Search for the cell housing the specified text and yield its [x, y] center coordinate. 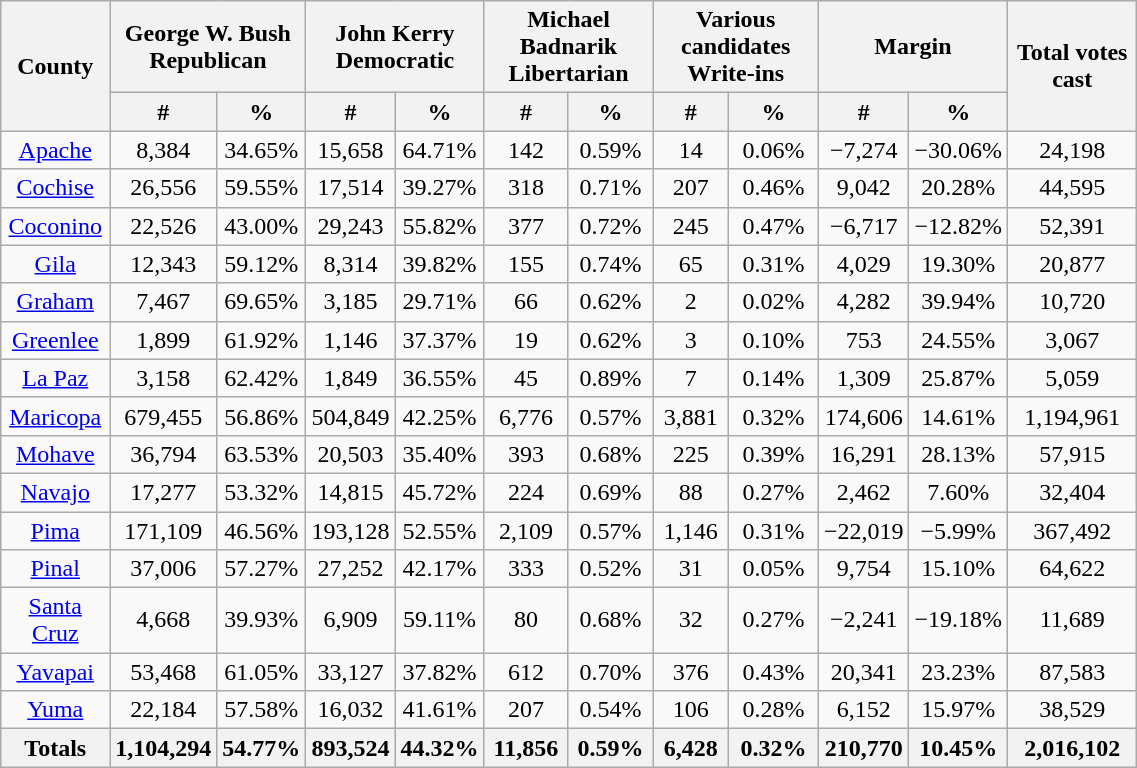
3,881 [691, 416]
171,109 [164, 531]
69.65% [262, 302]
57.58% [262, 710]
3,185 [350, 302]
16,032 [350, 710]
63.53% [262, 454]
32 [691, 620]
15,658 [350, 150]
37,006 [164, 569]
14,815 [350, 492]
39.27% [440, 188]
0.14% [774, 378]
210,770 [864, 748]
333 [526, 569]
3,158 [164, 378]
2,016,102 [1072, 748]
0.69% [610, 492]
88 [691, 492]
62.42% [262, 378]
11,689 [1072, 620]
6,428 [691, 748]
−6,717 [864, 226]
7.60% [958, 492]
La Paz [56, 378]
Gila [56, 264]
22,184 [164, 710]
10,720 [1072, 302]
59.55% [262, 188]
0.43% [774, 672]
4,029 [864, 264]
193,128 [350, 531]
−30.06% [958, 150]
42.25% [440, 416]
17,514 [350, 188]
37.82% [440, 672]
20,877 [1072, 264]
Pima [56, 531]
Total votes cast [1072, 66]
753 [864, 340]
53.32% [262, 492]
376 [691, 672]
−2,241 [864, 620]
44.32% [440, 748]
Michael BadnarikLibertarian [568, 47]
24.55% [958, 340]
39.82% [440, 264]
42.17% [440, 569]
6,152 [864, 710]
6,776 [526, 416]
64.71% [440, 150]
36.55% [440, 378]
Mohave [56, 454]
19 [526, 340]
225 [691, 454]
4,282 [864, 302]
23.23% [958, 672]
45.72% [440, 492]
8,314 [350, 264]
4,668 [164, 620]
0.52% [610, 569]
224 [526, 492]
−5.99% [958, 531]
43.00% [262, 226]
36,794 [164, 454]
7,467 [164, 302]
679,455 [164, 416]
0.39% [774, 454]
41.61% [440, 710]
0.71% [610, 188]
142 [526, 150]
52,391 [1072, 226]
31 [691, 569]
33,127 [350, 672]
9,042 [864, 188]
22,526 [164, 226]
56.86% [262, 416]
2,109 [526, 531]
35.40% [440, 454]
59.12% [262, 264]
1,194,961 [1072, 416]
Santa Cruz [56, 620]
John KerryDemocratic [395, 47]
893,524 [350, 748]
65 [691, 264]
George W. BushRepublican [208, 47]
61.92% [262, 340]
11,856 [526, 748]
37.37% [440, 340]
7 [691, 378]
25.87% [958, 378]
80 [526, 620]
393 [526, 454]
29.71% [440, 302]
14.61% [958, 416]
Yuma [56, 710]
12,343 [164, 264]
0.28% [774, 710]
1,309 [864, 378]
15.10% [958, 569]
0.70% [610, 672]
0.10% [774, 340]
Coconino [56, 226]
0.05% [774, 569]
0.74% [610, 264]
1,899 [164, 340]
174,606 [864, 416]
61.05% [262, 672]
19.30% [958, 264]
3,067 [1072, 340]
Cochise [56, 188]
Greenlee [56, 340]
Navajo [56, 492]
−12.82% [958, 226]
2,462 [864, 492]
20.28% [958, 188]
26,556 [164, 188]
27,252 [350, 569]
0.54% [610, 710]
59.11% [440, 620]
Various candidatesWrite-ins [736, 47]
55.82% [440, 226]
57,915 [1072, 454]
20,341 [864, 672]
318 [526, 188]
28.13% [958, 454]
46.56% [262, 531]
Yavapai [56, 672]
8,384 [164, 150]
64,622 [1072, 569]
0.02% [774, 302]
155 [526, 264]
0.89% [610, 378]
29,243 [350, 226]
−7,274 [864, 150]
39.93% [262, 620]
53,468 [164, 672]
245 [691, 226]
57.27% [262, 569]
39.94% [958, 302]
9,754 [864, 569]
34.65% [262, 150]
17,277 [164, 492]
0.06% [774, 150]
2 [691, 302]
−22,019 [864, 531]
0.72% [610, 226]
County [56, 66]
106 [691, 710]
0.46% [774, 188]
10.45% [958, 748]
66 [526, 302]
38,529 [1072, 710]
87,583 [1072, 672]
45 [526, 378]
16,291 [864, 454]
3 [691, 340]
5,059 [1072, 378]
20,503 [350, 454]
6,909 [350, 620]
Pinal [56, 569]
54.77% [262, 748]
Graham [56, 302]
367,492 [1072, 531]
Margin [912, 47]
−19.18% [958, 620]
44,595 [1072, 188]
14 [691, 150]
15.97% [958, 710]
504,849 [350, 416]
1,104,294 [164, 748]
0.47% [774, 226]
Maricopa [56, 416]
24,198 [1072, 150]
612 [526, 672]
Apache [56, 150]
32,404 [1072, 492]
1,849 [350, 378]
52.55% [440, 531]
377 [526, 226]
Totals [56, 748]
